Provide the (x, y) coordinate of the cell's center where the given text is located.  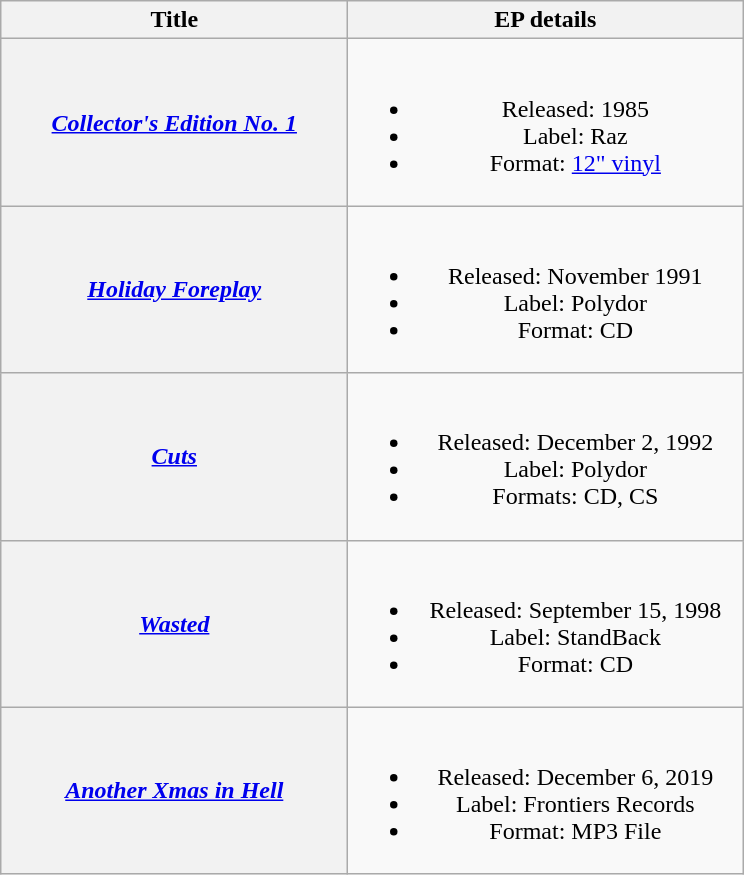
Released: September 15, 1998Label: StandBackFormat: CD (546, 624)
Collector's Edition No. 1 (174, 122)
Released: December 2, 1992Label: PolydorFormats: CD, CS (546, 456)
Another Xmas in Hell (174, 790)
Released: 1985Label: RazFormat: 12" vinyl (546, 122)
Released: November 1991Label: PolydorFormat: CD (546, 290)
EP details (546, 20)
Holiday Foreplay (174, 290)
Cuts (174, 456)
Wasted (174, 624)
Title (174, 20)
Released: December 6, 2019Label: Frontiers RecordsFormat: MP3 File (546, 790)
